Search for the cell housing the specified text and yield its [x, y] center coordinate. 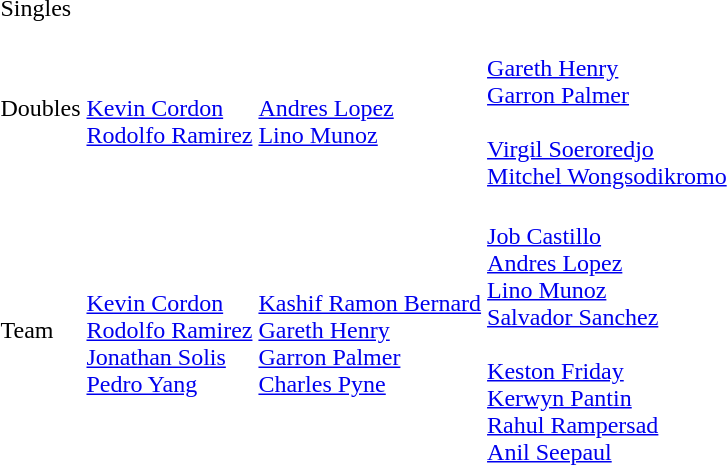
Andres LopezLino Munoz [370, 108]
Kevin CordonRodolfo Ramirez [170, 108]
